Output the (x, y) coordinate of the center of the cell containing the given text.  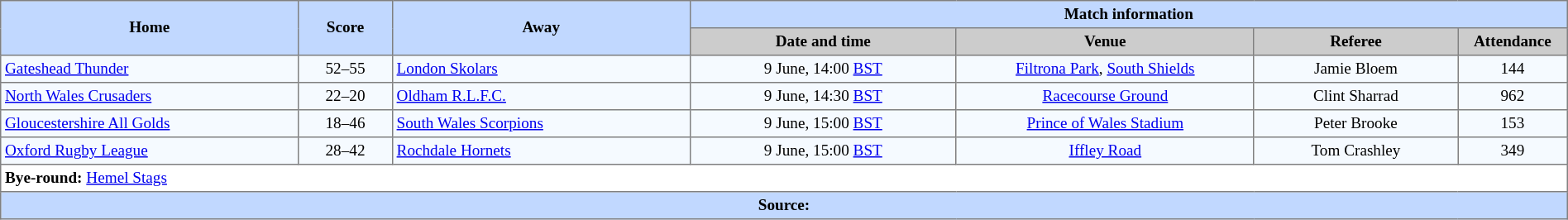
Rochdale Hornets (541, 151)
North Wales Crusaders (150, 96)
962 (1513, 96)
28–42 (346, 151)
Iffley Road (1105, 151)
Filtrona Park, South Shields (1105, 69)
Attendance (1513, 41)
144 (1513, 69)
Venue (1105, 41)
Date and time (823, 41)
Peter Brooke (1355, 124)
Bye-round: Hemel Stags (784, 179)
18–46 (346, 124)
52–55 (346, 69)
Away (541, 28)
Gloucestershire All Golds (150, 124)
9 June, 14:30 BST (823, 96)
Tom Crashley (1355, 151)
Jamie Bloem (1355, 69)
Referee (1355, 41)
153 (1513, 124)
22–20 (346, 96)
9 June, 14:00 BST (823, 69)
Clint Sharrad (1355, 96)
Home (150, 28)
Racecourse Ground (1105, 96)
London Skolars (541, 69)
Oxford Rugby League (150, 151)
Oldham R.L.F.C. (541, 96)
Source: (784, 205)
349 (1513, 151)
Gateshead Thunder (150, 69)
Match information (1128, 15)
Prince of Wales Stadium (1105, 124)
South Wales Scorpions (541, 124)
Score (346, 28)
